Identify which cell holds the provided text, then report its [X, Y] central coordinate. 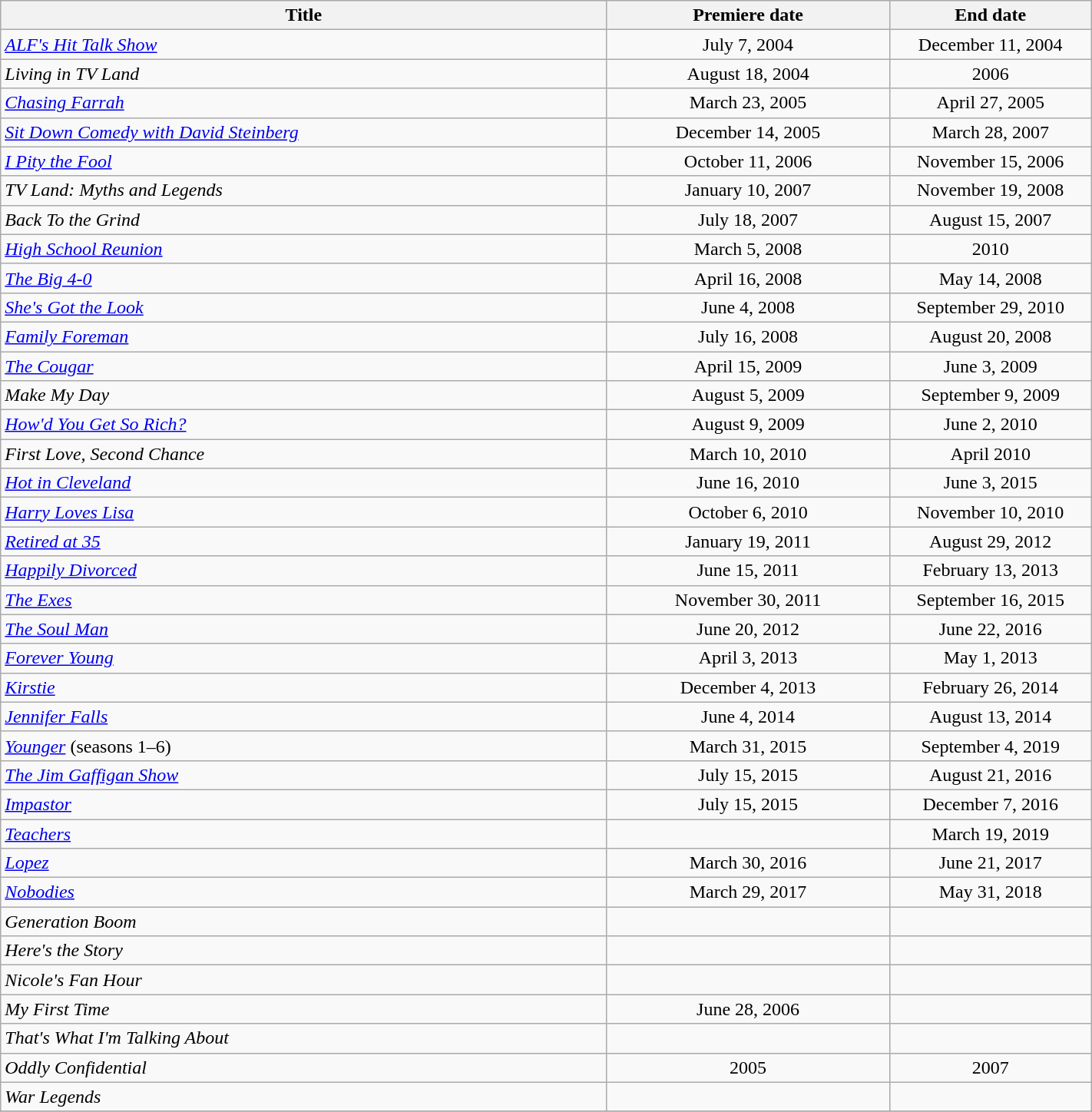
War Legends [304, 1097]
Happily Divorced [304, 571]
April 16, 2008 [748, 278]
July 18, 2007 [748, 220]
Teachers [304, 833]
June 3, 2015 [991, 483]
Make My Day [304, 395]
March 28, 2007 [991, 132]
ALF's Hit Talk Show [304, 45]
Chasing Farrah [304, 103]
June 15, 2011 [748, 571]
April 3, 2013 [748, 658]
June 28, 2006 [748, 1009]
February 13, 2013 [991, 571]
My First Time [304, 1009]
August 9, 2009 [748, 425]
August 21, 2016 [991, 775]
October 11, 2006 [748, 161]
High School Reunion [304, 249]
Lopez [304, 863]
April 2010 [991, 454]
Hot in Cleveland [304, 483]
July 7, 2004 [748, 45]
Title [304, 15]
May 31, 2018 [991, 892]
Forever Young [304, 658]
March 29, 2017 [748, 892]
December 4, 2013 [748, 687]
January 10, 2007 [748, 190]
September 29, 2010 [991, 307]
December 11, 2004 [991, 45]
June 3, 2009 [991, 366]
Oddly Confidential [304, 1067]
June 2, 2010 [991, 425]
Premiere date [748, 15]
Nobodies [304, 892]
August 29, 2012 [991, 541]
September 4, 2019 [991, 746]
Nicole's Fan Hour [304, 980]
March 30, 2016 [748, 863]
August 18, 2004 [748, 74]
August 15, 2007 [991, 220]
Living in TV Land [304, 74]
March 23, 2005 [748, 103]
March 5, 2008 [748, 249]
The Jim Gaffigan Show [304, 775]
Back To the Grind [304, 220]
May 14, 2008 [991, 278]
April 27, 2005 [991, 103]
2005 [748, 1067]
July 16, 2008 [748, 336]
March 19, 2019 [991, 833]
She's Got the Look [304, 307]
Family Foreman [304, 336]
First Love, Second Chance [304, 454]
Impastor [304, 804]
2007 [991, 1067]
Harry Loves Lisa [304, 512]
December 14, 2005 [748, 132]
That's What I'm Talking About [304, 1038]
2006 [991, 74]
November 30, 2011 [748, 600]
June 4, 2014 [748, 717]
September 16, 2015 [991, 600]
2010 [991, 249]
June 20, 2012 [748, 629]
November 19, 2008 [991, 190]
Retired at 35 [304, 541]
May 1, 2013 [991, 658]
The Big 4-0 [304, 278]
Kirstie [304, 687]
I Pity the Fool [304, 161]
June 22, 2016 [991, 629]
February 26, 2014 [991, 687]
How'd You Get So Rich? [304, 425]
June 16, 2010 [748, 483]
Sit Down Comedy with David Steinberg [304, 132]
April 15, 2009 [748, 366]
March 10, 2010 [748, 454]
The Soul Man [304, 629]
November 10, 2010 [991, 512]
November 15, 2006 [991, 161]
TV Land: Myths and Legends [304, 190]
August 20, 2008 [991, 336]
January 19, 2011 [748, 541]
The Exes [304, 600]
Jennifer Falls [304, 717]
August 5, 2009 [748, 395]
End date [991, 15]
Younger (seasons 1–6) [304, 746]
Generation Boom [304, 922]
June 4, 2008 [748, 307]
September 9, 2009 [991, 395]
December 7, 2016 [991, 804]
June 21, 2017 [991, 863]
The Cougar [304, 366]
Here's the Story [304, 951]
August 13, 2014 [991, 717]
March 31, 2015 [748, 746]
October 6, 2010 [748, 512]
